Return [x, y] of the center of cell containing provided text 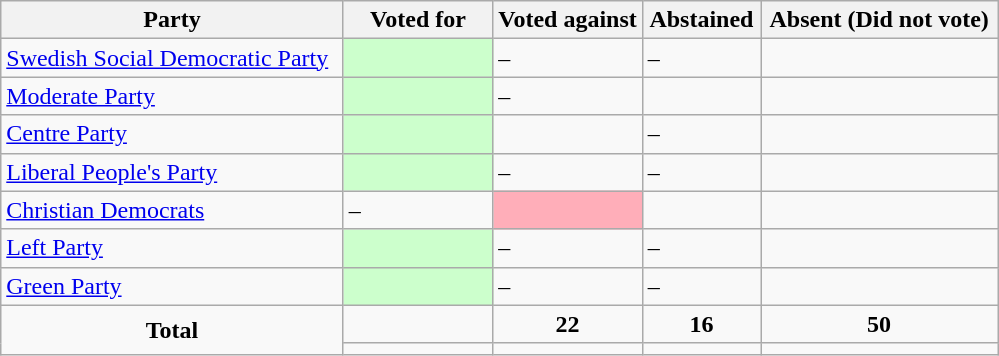
Voted against [568, 20]
Absent (Did not vote) [880, 20]
Voted for [418, 20]
Moderate Party [172, 96]
Party [172, 20]
Green Party [172, 286]
50 [880, 324]
Total [172, 330]
Centre Party [172, 134]
Liberal People's Party [172, 172]
Left Party [172, 248]
22 [568, 324]
Christian Democrats [172, 210]
Swedish Social Democratic Party [172, 58]
16 [701, 324]
Abstained [701, 20]
